Output the (x, y) coordinate of the center of the cell containing the given text.  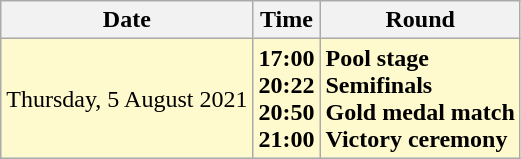
17:0020:2220:5021:00 (286, 98)
Date (127, 20)
Time (286, 20)
Round (420, 20)
Thursday, 5 August 2021 (127, 98)
Pool stageSemifinalsGold medal matchVictory ceremony (420, 98)
